Return (X, Y) of the center of cell containing provided text 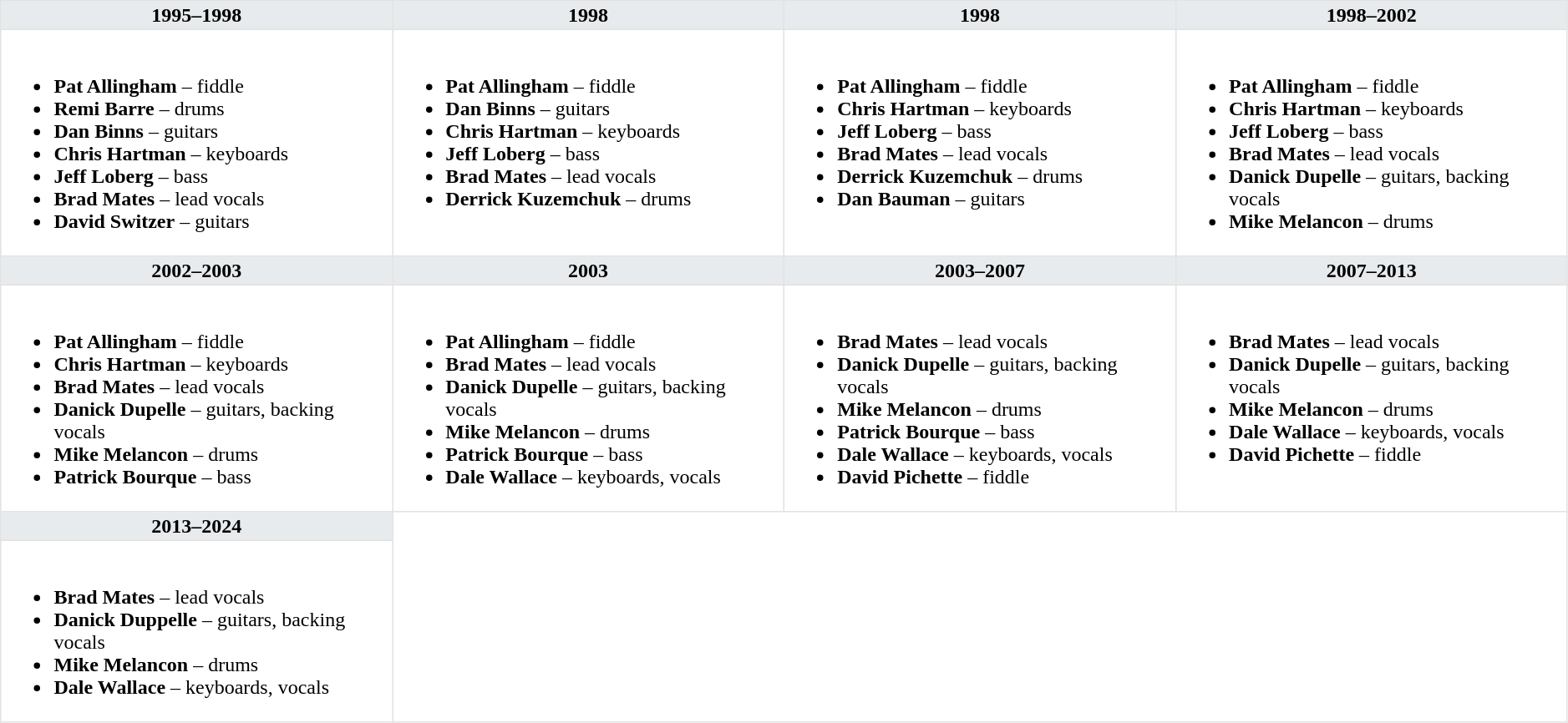
Brad Mates – lead vocalsDanick Dupelle – guitars, backing vocalsMike Melancon – drumsDale Wallace – keyboards, vocalsDavid Pichette – fiddle (1372, 398)
Brad Mates – lead vocalsDanick Duppelle – guitars, backing vocalsMike Melancon – drumsDale Wallace – keyboards, vocals (197, 631)
Pat Allingham – fiddleRemi Barre – drumsDan Binns – guitarsChris Hartman – keyboardsJeff Loberg – bassBrad Mates – lead vocalsDavid Switzer – guitars (197, 143)
1995–1998 (197, 15)
2003 (588, 270)
1998–2002 (1372, 15)
2003–2007 (979, 270)
Pat Allingham – fiddleDan Binns – guitarsChris Hartman – keyboardsJeff Loberg – bassBrad Mates – lead vocalsDerrick Kuzemchuk – drums (588, 143)
2002–2003 (197, 270)
2013–2024 (197, 526)
2007–2013 (1372, 270)
Pat Allingham – fiddleChris Hartman – keyboardsJeff Loberg – bassBrad Mates – lead vocalsDerrick Kuzemchuk – drumsDan Bauman – guitars (979, 143)
